Scan for the cell matching the given text and deliver its [x, y] coordinate at center. 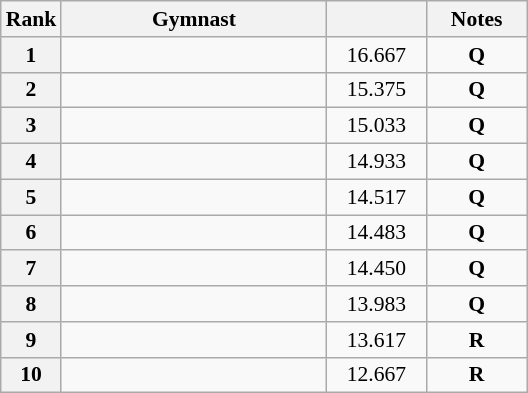
14.450 [376, 269]
4 [32, 162]
16.667 [376, 55]
15.375 [376, 90]
2 [32, 90]
10 [32, 375]
15.033 [376, 126]
14.933 [376, 162]
3 [32, 126]
13.617 [376, 340]
12.667 [376, 375]
7 [32, 269]
6 [32, 233]
13.983 [376, 304]
5 [32, 197]
14.483 [376, 233]
9 [32, 340]
Gymnast [194, 19]
8 [32, 304]
Notes [477, 19]
14.517 [376, 197]
1 [32, 55]
Rank [32, 19]
